Detect which cell encompasses the target text, then output its (x, y) center coordinate. 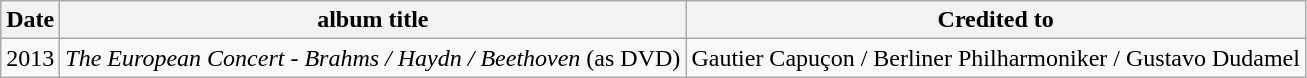
Gautier Capuçon / Berliner Philharmoniker / Gustavo Dudamel (996, 58)
The European Concert - Brahms / Haydn / Beethoven (as DVD) (373, 58)
album title (373, 20)
Date (30, 20)
Credited to (996, 20)
2013 (30, 58)
